Return (x, y) of the center of cell containing provided text 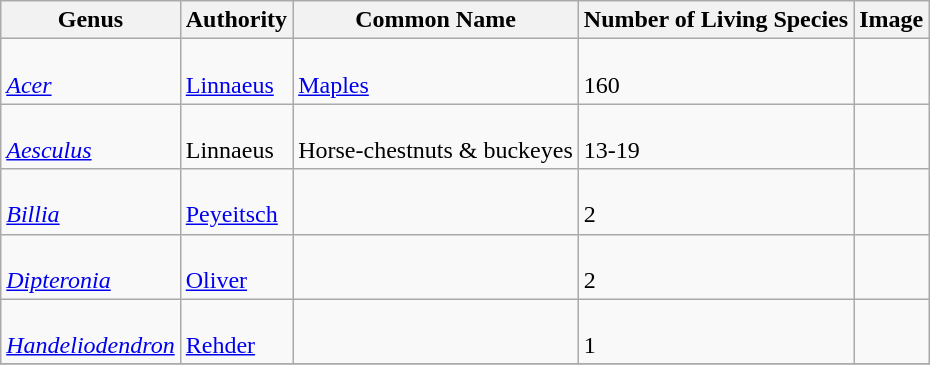
Maples (436, 72)
Number of Living Species (716, 20)
Acer (90, 72)
160 (716, 72)
Aesculus (90, 136)
Peyeitsch (236, 202)
13-19 (716, 136)
Dipteronia (90, 266)
Oliver (236, 266)
Rehder (236, 332)
Horse-chestnuts & buckeyes (436, 136)
Authority (236, 20)
1 (716, 332)
Image (892, 20)
Common Name (436, 20)
Billia (90, 202)
Genus (90, 20)
Handeliodendron (90, 332)
